Identify which cell holds the provided text, then report its [X, Y] central coordinate. 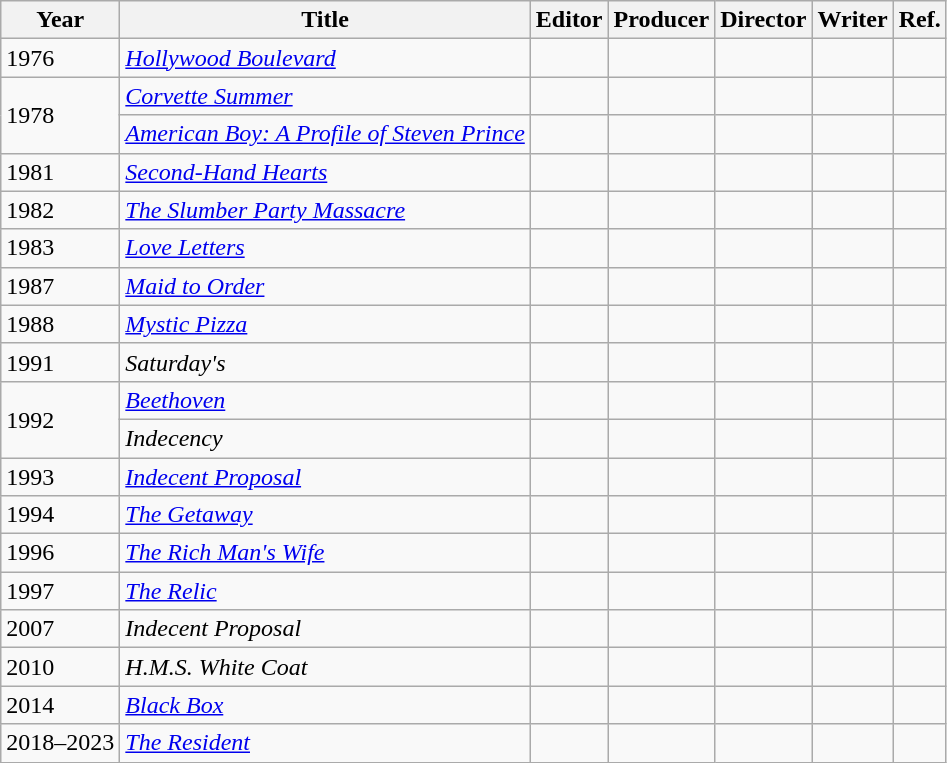
Year [60, 20]
The Resident [326, 743]
Corvette Summer [326, 96]
Ref. [920, 20]
2014 [60, 705]
2018–2023 [60, 743]
1997 [60, 591]
2010 [60, 667]
2007 [60, 629]
1978 [60, 115]
Second-Hand Hearts [326, 172]
1993 [60, 477]
1991 [60, 362]
Producer [662, 20]
Beethoven [326, 400]
The Rich Man's Wife [326, 553]
1982 [60, 210]
Writer [852, 20]
Indecency [326, 438]
1994 [60, 515]
1976 [60, 58]
Hollywood Boulevard [326, 58]
Title [326, 20]
The Getaway [326, 515]
Mystic Pizza [326, 324]
Saturday's [326, 362]
1987 [60, 286]
Love Letters [326, 248]
1983 [60, 248]
The Relic [326, 591]
1988 [60, 324]
1992 [60, 419]
1996 [60, 553]
The Slumber Party Massacre [326, 210]
American Boy: A Profile of Steven Prince [326, 134]
Editor [569, 20]
Maid to Order [326, 286]
Director [764, 20]
Black Box [326, 705]
H.M.S. White Coat [326, 667]
1981 [60, 172]
